Return [X, Y] of the center of cell containing provided text 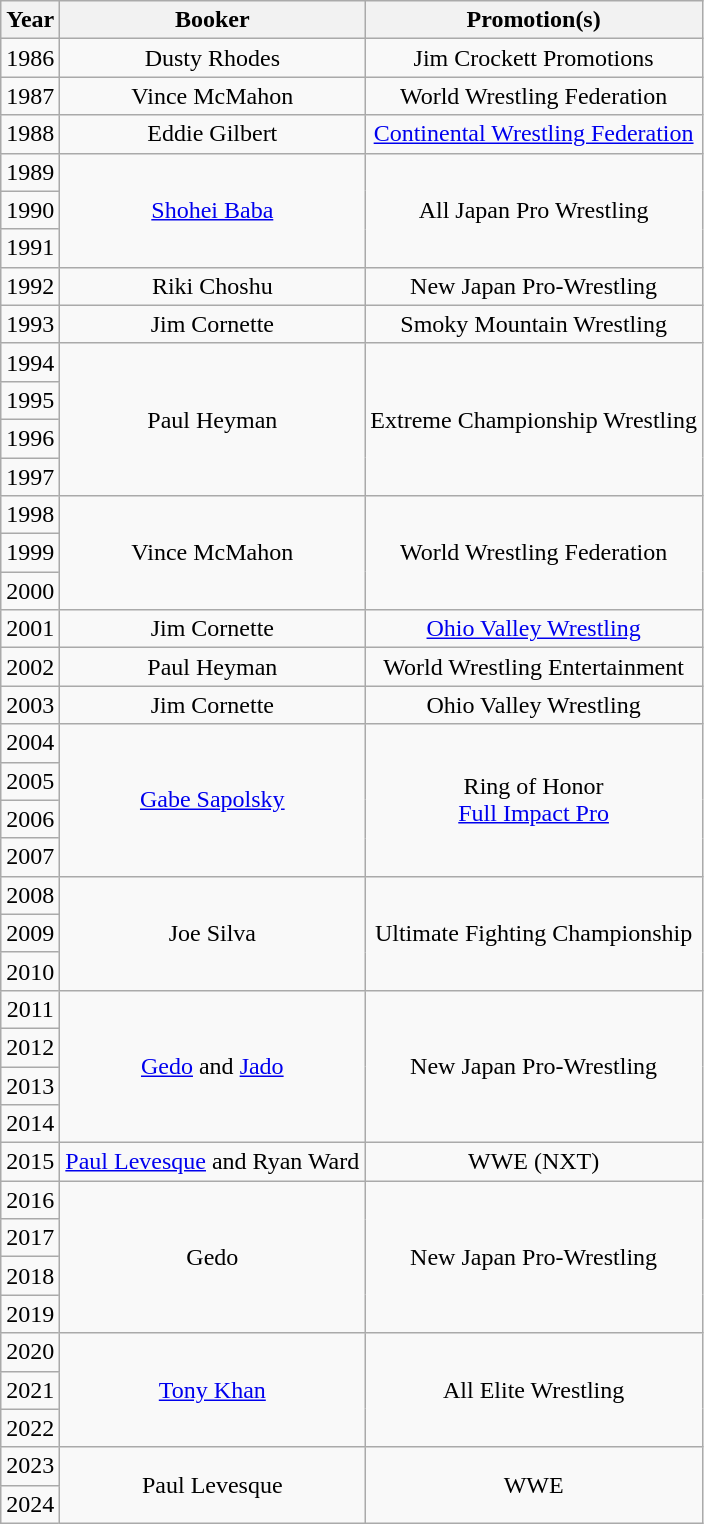
2005 [30, 781]
2000 [30, 591]
1986 [30, 58]
2023 [30, 1466]
1991 [30, 248]
2013 [30, 1085]
1990 [30, 210]
Paul Levesque and Ryan Ward [212, 1162]
Joe Silva [212, 933]
Tony Khan [212, 1390]
Gedo and Jado [212, 1066]
1992 [30, 286]
2014 [30, 1124]
1995 [30, 400]
Ultimate Fighting Championship [534, 933]
2021 [30, 1390]
2008 [30, 895]
2017 [30, 1238]
2015 [30, 1162]
Extreme Championship Wrestling [534, 419]
2020 [30, 1352]
Continental Wrestling Federation [534, 134]
2009 [30, 933]
1999 [30, 553]
Jim Crockett Promotions [534, 58]
2002 [30, 667]
Gabe Sapolsky [212, 800]
2010 [30, 971]
WWE (NXT) [534, 1162]
Ring of HonorFull Impact Pro [534, 800]
1988 [30, 134]
1994 [30, 362]
2007 [30, 857]
2011 [30, 1009]
1998 [30, 515]
1987 [30, 96]
2012 [30, 1047]
2022 [30, 1428]
Paul Levesque [212, 1485]
Eddie Gilbert [212, 134]
Dusty Rhodes [212, 58]
2004 [30, 743]
2006 [30, 819]
1996 [30, 438]
World Wrestling Entertainment [534, 667]
2016 [30, 1200]
1989 [30, 172]
Shohei Baba [212, 210]
2024 [30, 1504]
Promotion(s) [534, 20]
WWE [534, 1485]
Year [30, 20]
1997 [30, 477]
2018 [30, 1276]
2001 [30, 629]
Gedo [212, 1257]
All Elite Wrestling [534, 1390]
2003 [30, 705]
1993 [30, 324]
Riki Choshu [212, 286]
2019 [30, 1314]
Smoky Mountain Wrestling [534, 324]
All Japan Pro Wrestling [534, 210]
Booker [212, 20]
